For the text-containing cell, return its midpoint in [X, Y] coordinate format. 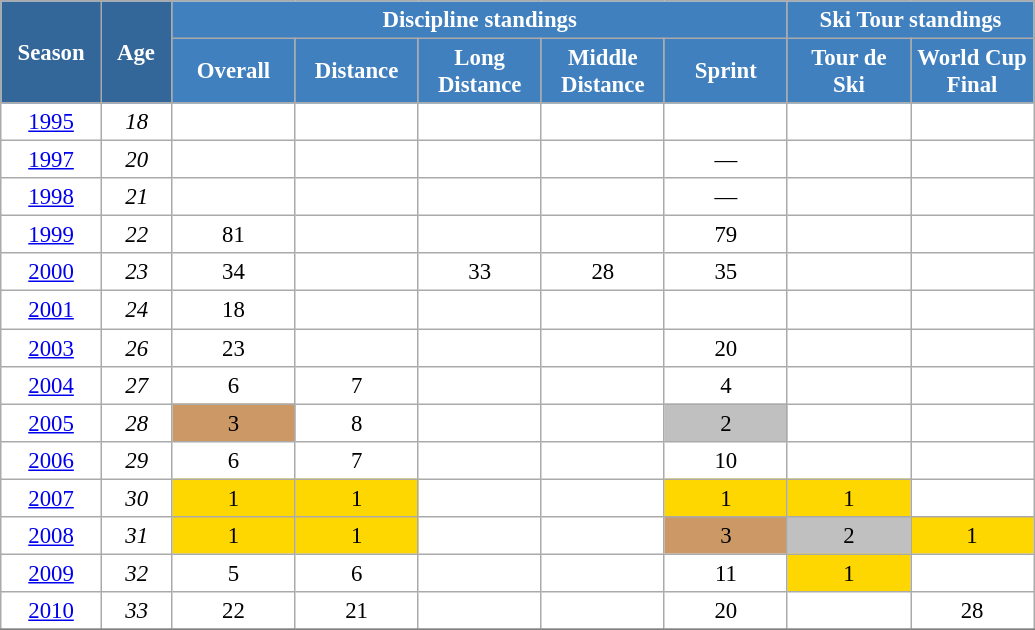
Discipline standings [480, 20]
34 [234, 273]
29 [136, 460]
2006 [52, 460]
79 [726, 235]
2007 [52, 498]
32 [136, 573]
11 [726, 573]
31 [136, 536]
30 [136, 498]
Distance [356, 72]
World CupFinal [972, 72]
Age [136, 52]
Sprint [726, 72]
1997 [52, 160]
2001 [52, 310]
10 [726, 460]
35 [726, 273]
1999 [52, 235]
27 [136, 385]
Overall [234, 72]
Middle Distance [602, 72]
Long Distance [480, 72]
24 [136, 310]
2003 [52, 348]
Tour deSki [848, 72]
Ski Tour standings [910, 20]
5 [234, 573]
2004 [52, 385]
2000 [52, 273]
1995 [52, 122]
2008 [52, 536]
2005 [52, 423]
Season [52, 52]
8 [356, 423]
2010 [52, 611]
4 [726, 385]
2009 [52, 573]
26 [136, 348]
81 [234, 235]
1998 [52, 197]
